Locate the cell with the specified text and output its (x, y) center coordinate. 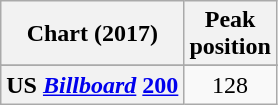
128 (230, 85)
Chart (2017) (92, 34)
US Billboard 200 (92, 85)
Peak position (230, 34)
